Locate the cell with the specified text and output its (X, Y) center coordinate. 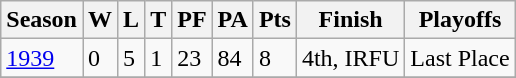
1 (158, 58)
Last Place (460, 58)
4th, IRFU (350, 58)
Season (42, 20)
84 (232, 58)
Pts (274, 20)
Finish (350, 20)
PA (232, 20)
T (158, 20)
L (132, 20)
Playoffs (460, 20)
23 (192, 58)
0 (100, 58)
5 (132, 58)
PF (192, 20)
8 (274, 58)
1939 (42, 58)
W (100, 20)
